Find where the given text appears and provide that cell's center as [X, Y] coordinate. 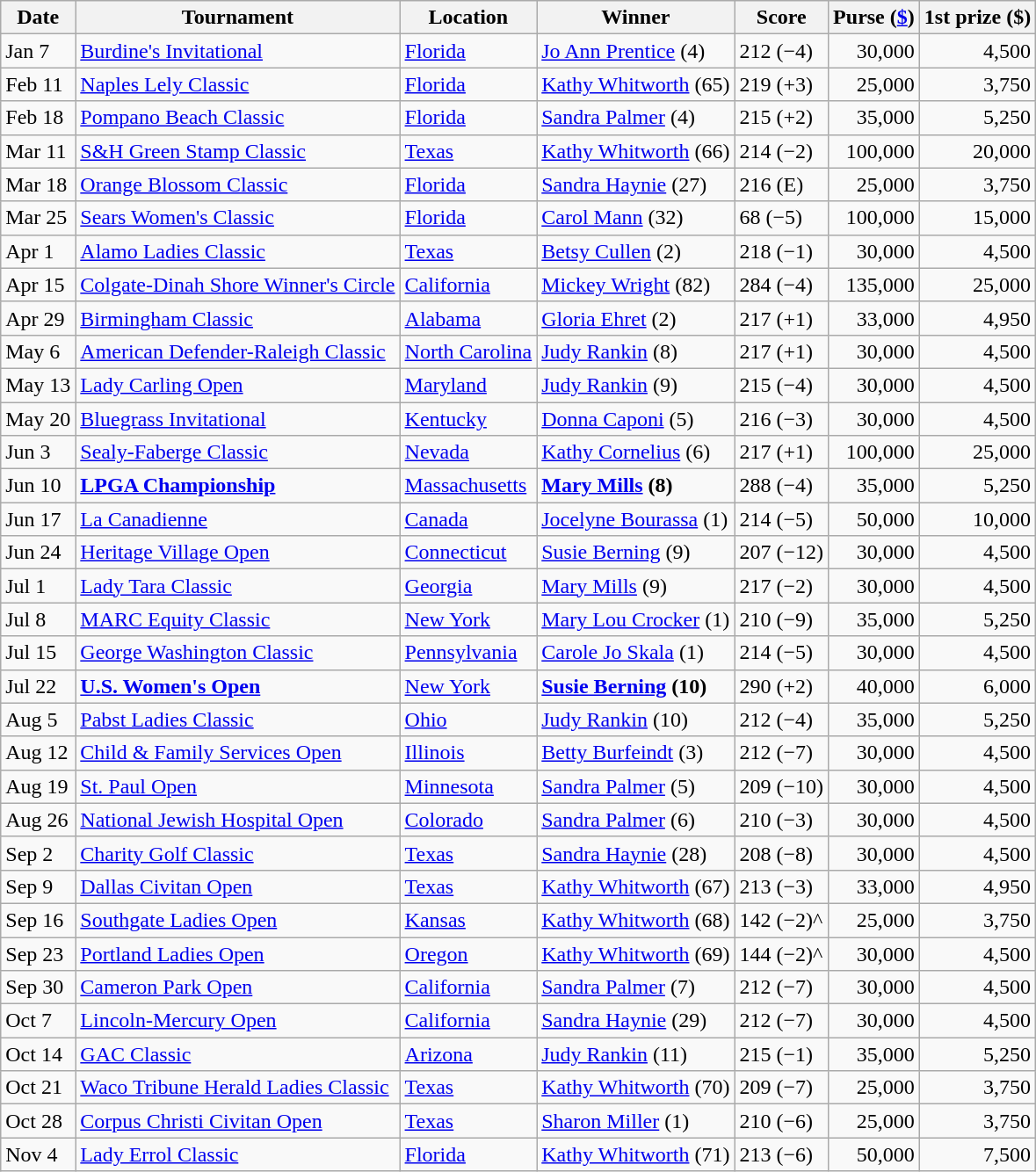
Southgate Ladies Open [237, 920]
S&H Green Stamp Classic [237, 151]
Mickey Wright (82) [636, 285]
20,000 [977, 151]
Aug 19 [39, 786]
Kathy Whitworth (69) [636, 953]
Alabama [468, 318]
Gloria Ehret (2) [636, 318]
Susie Berning (10) [636, 686]
217 (−2) [782, 586]
Illinois [468, 753]
Dallas Civitan Open [237, 886]
10,000 [977, 519]
Apr 15 [39, 285]
U.S. Women's Open [237, 686]
St. Paul Open [237, 786]
May 6 [39, 351]
May 20 [39, 419]
209 (−10) [782, 786]
209 (−7) [782, 1088]
Apr 29 [39, 318]
Pabst Ladies Classic [237, 720]
Mary Mills (8) [636, 486]
Child & Family Services Open [237, 753]
Oct 28 [39, 1121]
Mar 11 [39, 151]
Sep 23 [39, 953]
Mary Lou Crocker (1) [636, 619]
Kathy Whitworth (71) [636, 1154]
Pennsylvania [468, 653]
Jun 10 [39, 486]
Corpus Christi Civitan Open [237, 1121]
Oregon [468, 953]
Feb 18 [39, 118]
Nevada [468, 452]
Jan 7 [39, 51]
Waco Tribune Herald Ladies Classic [237, 1088]
Aug 5 [39, 720]
Pompano Beach Classic [237, 118]
Donna Caponi (5) [636, 419]
144 (−2)^ [782, 953]
Oct 14 [39, 1054]
Sealy-Faberge Classic [237, 452]
Apr 1 [39, 251]
284 (−4) [782, 285]
6,000 [977, 686]
Winner [636, 18]
15,000 [977, 218]
Kentucky [468, 419]
Sandra Haynie (28) [636, 853]
Lincoln-Mercury Open [237, 1021]
Judy Rankin (8) [636, 351]
Sandra Palmer (6) [636, 820]
May 13 [39, 385]
Cameron Park Open [237, 988]
Score [782, 18]
Judy Rankin (10) [636, 720]
Sandra Haynie (27) [636, 184]
Georgia [468, 586]
135,000 [874, 285]
210 (−6) [782, 1121]
Minnesota [468, 786]
Alamo Ladies Classic [237, 251]
Charity Golf Classic [237, 853]
Sandra Palmer (5) [636, 786]
Mar 18 [39, 184]
Connecticut [468, 553]
210 (−9) [782, 619]
Jun 24 [39, 553]
213 (−3) [782, 886]
Susie Berning (9) [636, 553]
Jun 3 [39, 452]
288 (−4) [782, 486]
Sandra Haynie (29) [636, 1021]
Jocelyne Bourassa (1) [636, 519]
Betsy Cullen (2) [636, 251]
Kansas [468, 920]
215 (−1) [782, 1054]
Mar 25 [39, 218]
215 (−4) [782, 385]
LPGA Championship [237, 486]
290 (+2) [782, 686]
Purse ($) [874, 18]
Maryland [468, 385]
Naples Lely Classic [237, 84]
Sep 9 [39, 886]
Sep 16 [39, 920]
Kathy Whitworth (66) [636, 151]
GAC Classic [237, 1054]
Date [39, 18]
Canada [468, 519]
1st prize ($) [977, 18]
216 (−3) [782, 419]
La Canadienne [237, 519]
Jo Ann Prentice (4) [636, 51]
Judy Rankin (11) [636, 1054]
North Carolina [468, 351]
Ohio [468, 720]
Nov 4 [39, 1154]
Kathy Cornelius (6) [636, 452]
215 (+2) [782, 118]
Kathy Whitworth (70) [636, 1088]
7,500 [977, 1154]
George Washington Classic [237, 653]
Lady Tara Classic [237, 586]
Sandra Palmer (7) [636, 988]
Oct 7 [39, 1021]
Oct 21 [39, 1088]
207 (−12) [782, 553]
Kathy Whitworth (65) [636, 84]
68 (−5) [782, 218]
Lady Carling Open [237, 385]
Bluegrass Invitational [237, 419]
Mary Mills (9) [636, 586]
Jul 1 [39, 586]
Betty Burfeindt (3) [636, 753]
National Jewish Hospital Open [237, 820]
Tournament [237, 18]
219 (+3) [782, 84]
Arizona [468, 1054]
208 (−8) [782, 853]
Judy Rankin (9) [636, 385]
Colorado [468, 820]
Sep 30 [39, 988]
American Defender-Raleigh Classic [237, 351]
Birmingham Classic [237, 318]
Jul 8 [39, 619]
Sharon Miller (1) [636, 1121]
213 (−6) [782, 1154]
Carole Jo Skala (1) [636, 653]
Feb 11 [39, 84]
Lady Errol Classic [237, 1154]
MARC Equity Classic [237, 619]
Carol Mann (32) [636, 218]
Portland Ladies Open [237, 953]
Sandra Palmer (4) [636, 118]
Kathy Whitworth (68) [636, 920]
Aug 26 [39, 820]
Orange Blossom Classic [237, 184]
210 (−3) [782, 820]
Jul 22 [39, 686]
Sep 2 [39, 853]
Location [468, 18]
142 (−2)^ [782, 920]
Jul 15 [39, 653]
Burdine's Invitational [237, 51]
Sears Women's Classic [237, 218]
216 (E) [782, 184]
218 (−1) [782, 251]
214 (−2) [782, 151]
Jun 17 [39, 519]
Heritage Village Open [237, 553]
Kathy Whitworth (67) [636, 886]
Aug 12 [39, 753]
Massachusetts [468, 486]
Colgate-Dinah Shore Winner's Circle [237, 285]
40,000 [874, 686]
